Search for the cell housing the specified text and yield its [x, y] center coordinate. 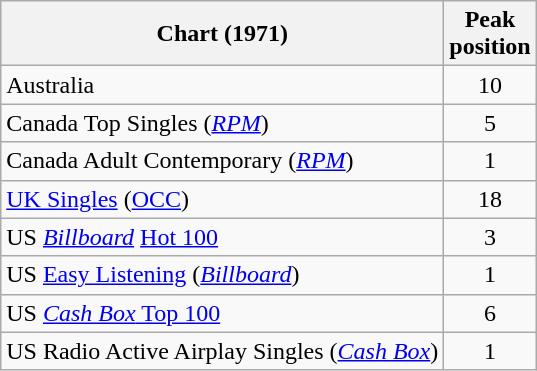
US Cash Box Top 100 [222, 313]
18 [490, 199]
Chart (1971) [222, 34]
3 [490, 237]
US Billboard Hot 100 [222, 237]
UK Singles (OCC) [222, 199]
Australia [222, 85]
Canada Top Singles (RPM) [222, 123]
Peakposition [490, 34]
5 [490, 123]
6 [490, 313]
10 [490, 85]
US Easy Listening (Billboard) [222, 275]
US Radio Active Airplay Singles (Cash Box) [222, 351]
Canada Adult Contemporary (RPM) [222, 161]
